Detect which cell encompasses the target text, then output its [X, Y] center coordinate. 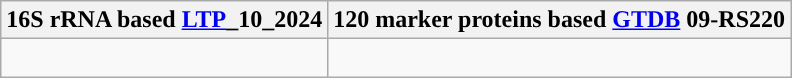
120 marker proteins based GTDB 09-RS220 [560, 20]
16S rRNA based LTP_10_2024 [164, 20]
